From the cell containing the given text, extract its center point as (x, y) coordinate. 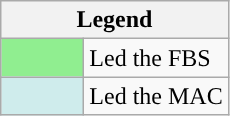
Legend (114, 20)
Led the FBS (156, 58)
Led the MAC (156, 96)
